Search for the cell housing the specified text and yield its [x, y] center coordinate. 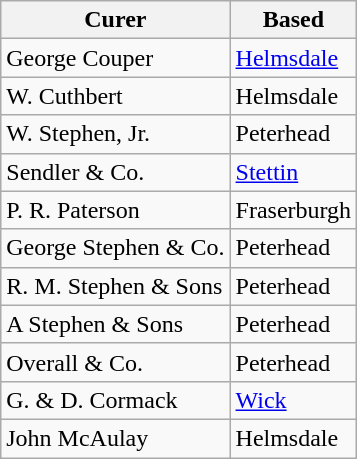
Wick [294, 400]
R. M. Stephen & Sons [116, 286]
W. Cuthbert [116, 96]
George Couper [116, 58]
A Stephen & Sons [116, 324]
Stettin [294, 172]
Sendler & Co. [116, 172]
Overall & Co. [116, 362]
Based [294, 20]
Fraserburgh [294, 210]
P. R. Paterson [116, 210]
G. & D. Cormack [116, 400]
John McAulay [116, 438]
George Stephen & Co. [116, 248]
W. Stephen, Jr. [116, 134]
Curer [116, 20]
